Provide the [X, Y] coordinate of the cell's center where the given text is located.  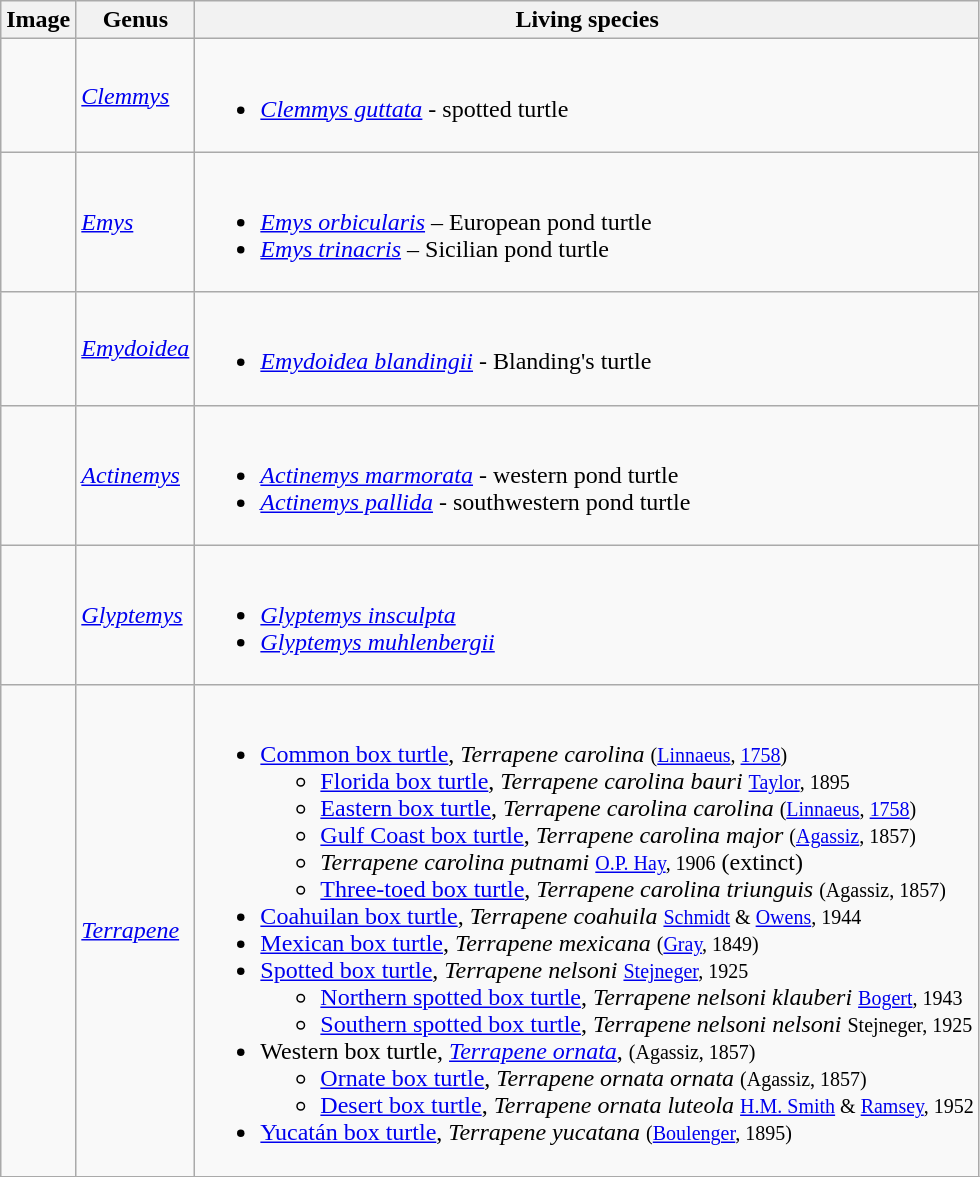
Clemmys [136, 96]
Actinemys [136, 475]
Image [38, 20]
Emys orbicularis – European pond turtleEmys trinacris – Sicilian pond turtle [587, 222]
Actinemys marmorata - western pond turtleActinemys pallida - southwestern pond turtle [587, 475]
Living species [587, 20]
Emys [136, 222]
Emydoidea [136, 348]
Genus [136, 20]
Terrapene [136, 930]
Clemmys guttata - spotted turtle [587, 96]
Glyptemys [136, 615]
Glyptemys insculptaGlyptemys muhlenbergii [587, 615]
Emydoidea blandingii - Blanding's turtle [587, 348]
